Search for the cell housing the specified text and yield its [X, Y] center coordinate. 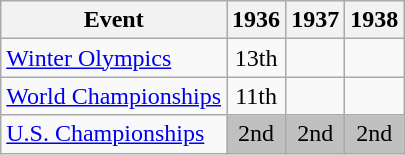
World Championships [114, 96]
U.S. Championships [114, 134]
13th [256, 58]
1938 [374, 20]
11th [256, 96]
1936 [256, 20]
Winter Olympics [114, 58]
Event [114, 20]
1937 [316, 20]
